Scan for the cell matching the given text and deliver its (X, Y) coordinate at center. 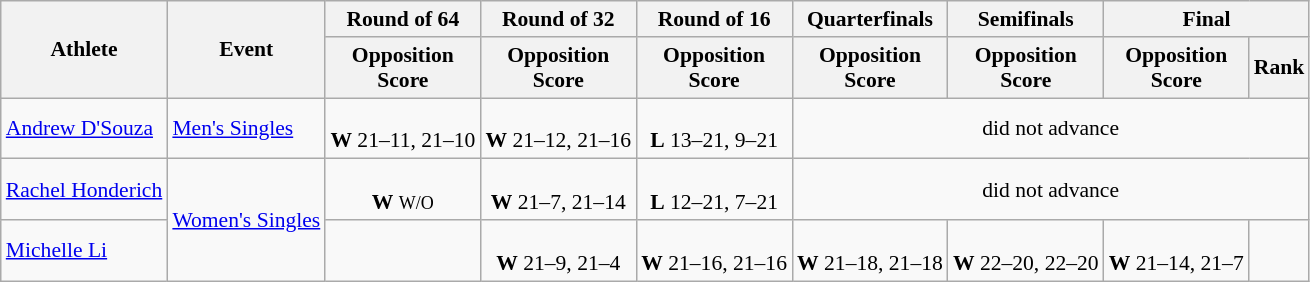
Semifinals (1026, 19)
Event (246, 50)
W 21–7, 21–14 (558, 190)
W 21–14, 21–7 (1176, 250)
L 12–21, 7–21 (714, 190)
W 21–16, 21–16 (714, 250)
W 21–9, 21–4 (558, 250)
Women's Singles (246, 220)
Final (1207, 19)
Round of 32 (558, 19)
Athlete (84, 50)
Rank (1280, 68)
Quarterfinals (870, 19)
W W/O (402, 190)
L 13–21, 9–21 (714, 128)
W 21–12, 21–16 (558, 128)
Round of 16 (714, 19)
Round of 64 (402, 19)
Rachel Honderich (84, 190)
W 21–11, 21–10 (402, 128)
Michelle Li (84, 250)
W 21–18, 21–18 (870, 250)
Andrew D'Souza (84, 128)
W 22–20, 22–20 (1026, 250)
Men's Singles (246, 128)
